Return [x, y] of the center of cell containing provided text 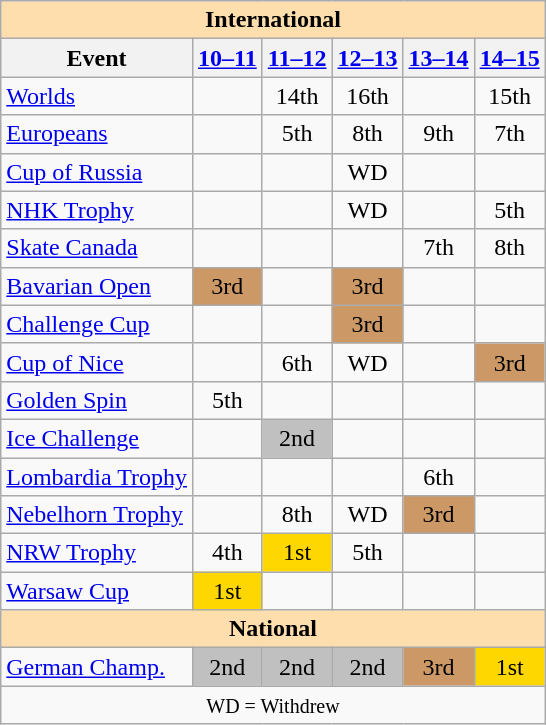
WD = Withdrew [273, 705]
13–14 [438, 58]
Cup of Russia [97, 172]
Golden Spin [97, 400]
14–15 [510, 58]
15th [510, 96]
9th [438, 134]
Ice Challenge [97, 438]
11–12 [297, 58]
14th [297, 96]
16th [368, 96]
NRW Trophy [97, 553]
Event [97, 58]
12–13 [368, 58]
Worlds [97, 96]
Cup of Nice [97, 362]
NHK Trophy [97, 210]
4th [227, 553]
Bavarian Open [97, 286]
German Champ. [97, 667]
Skate Canada [97, 248]
Warsaw Cup [97, 591]
National [273, 629]
Nebelhorn Trophy [97, 515]
International [273, 20]
Challenge Cup [97, 324]
10–11 [227, 58]
Lombardia Trophy [97, 477]
Europeans [97, 134]
